Detect which cell encompasses the target text, then output its (x, y) center coordinate. 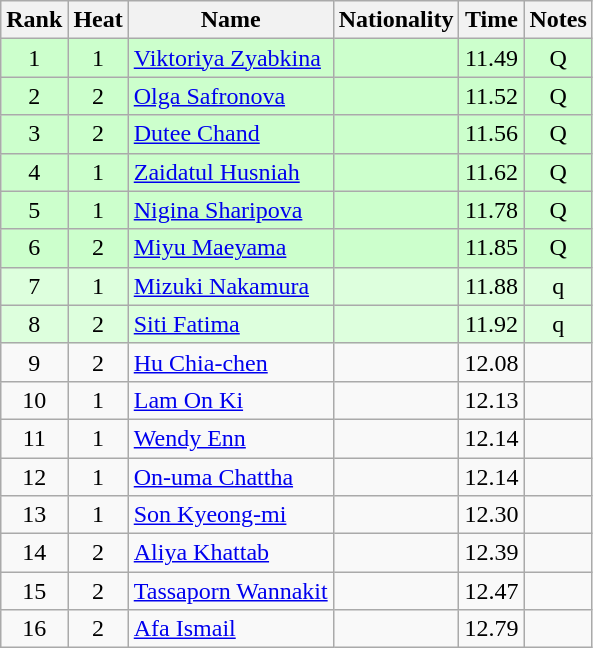
Aliya Khattab (230, 553)
Notes (558, 20)
Wendy Enn (230, 438)
11.52 (492, 96)
11.88 (492, 286)
11.56 (492, 134)
Lam On Ki (230, 400)
15 (34, 591)
3 (34, 134)
Tassaporn Wannakit (230, 591)
On-uma Chattha (230, 477)
12.13 (492, 400)
Hu Chia-chen (230, 362)
10 (34, 400)
12.08 (492, 362)
11.78 (492, 210)
Nigina Sharipova (230, 210)
Nationality (396, 20)
11 (34, 438)
Afa Ismail (230, 629)
12.39 (492, 553)
11.49 (492, 58)
Zaidatul Husniah (230, 172)
Viktoriya Zyabkina (230, 58)
Dutee Chand (230, 134)
Rank (34, 20)
Son Kyeong-mi (230, 515)
14 (34, 553)
7 (34, 286)
Olga Safronova (230, 96)
5 (34, 210)
13 (34, 515)
12.79 (492, 629)
11.62 (492, 172)
Heat (98, 20)
12.47 (492, 591)
Time (492, 20)
8 (34, 324)
Miyu Maeyama (230, 248)
Mizuki Nakamura (230, 286)
Siti Fatima (230, 324)
9 (34, 362)
Name (230, 20)
16 (34, 629)
4 (34, 172)
11.85 (492, 248)
6 (34, 248)
12.30 (492, 515)
12 (34, 477)
11.92 (492, 324)
